Output the (x, y) coordinate of the center of the cell containing the given text.  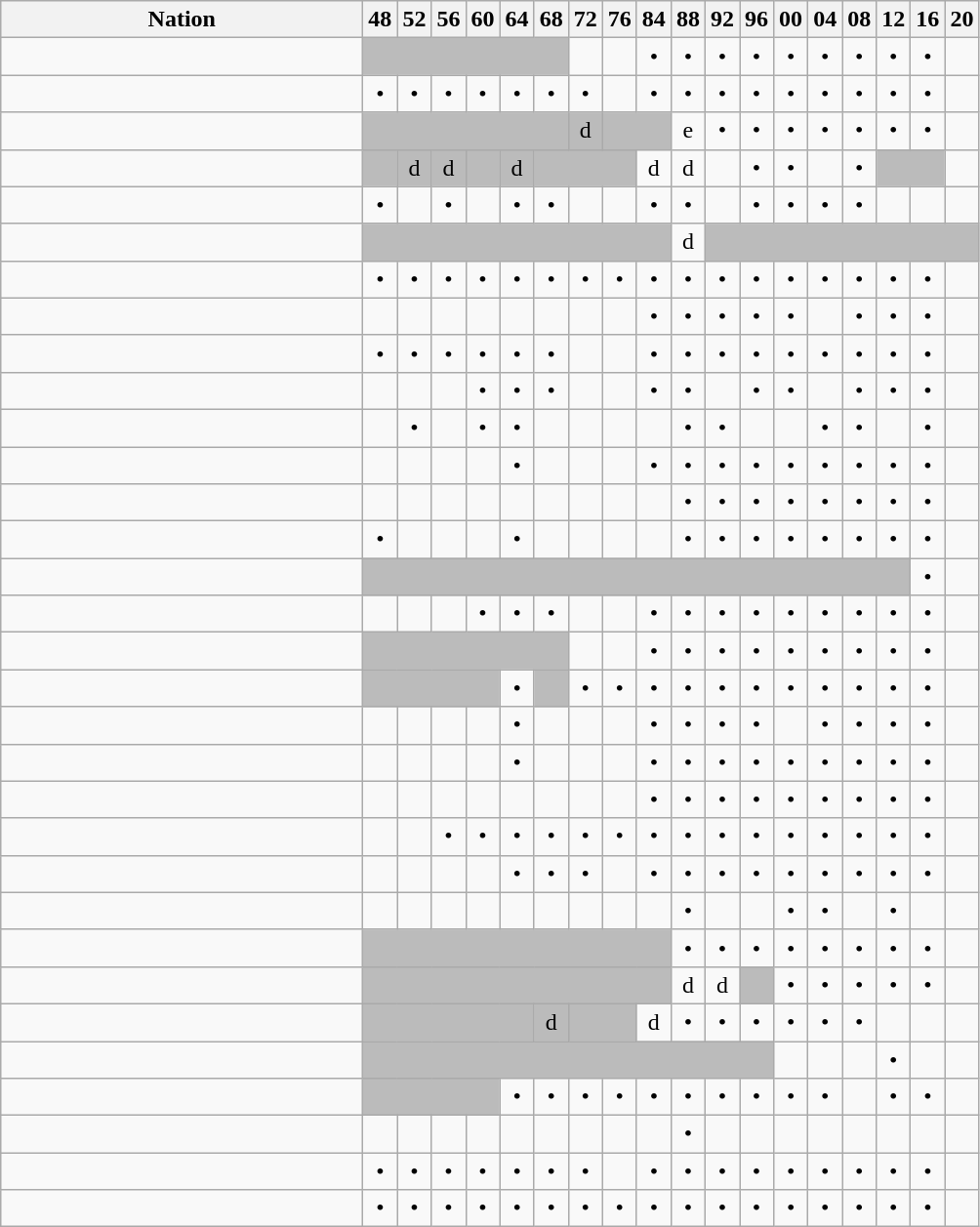
64 (517, 20)
72 (586, 20)
60 (482, 20)
00 (791, 20)
84 (654, 20)
52 (414, 20)
56 (449, 20)
88 (687, 20)
12 (894, 20)
16 (927, 20)
04 (826, 20)
08 (859, 20)
68 (551, 20)
e (687, 131)
48 (381, 20)
20 (962, 20)
92 (722, 20)
76 (619, 20)
96 (757, 20)
Nation (182, 20)
